Detect which cell encompasses the target text, then output its [x, y] center coordinate. 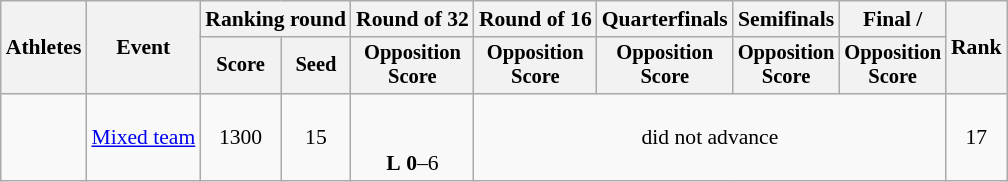
L 0–6 [412, 138]
17 [976, 138]
did not advance [710, 138]
Ranking round [276, 19]
Final / [892, 19]
1300 [240, 138]
Round of 32 [412, 19]
Event [143, 48]
15 [316, 138]
Round of 16 [536, 19]
Seed [316, 66]
Quarterfinals [665, 19]
Athletes [44, 48]
Score [240, 66]
Semifinals [786, 19]
Rank [976, 48]
Mixed team [143, 138]
